Identify which cell holds the provided text, then report its (X, Y) central coordinate. 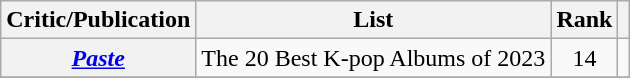
Critic/Publication (98, 20)
List (374, 20)
Paste (98, 58)
14 (584, 58)
Rank (584, 20)
The 20 Best K-pop Albums of 2023 (374, 58)
